Search for the cell housing the specified text and yield its (X, Y) center coordinate. 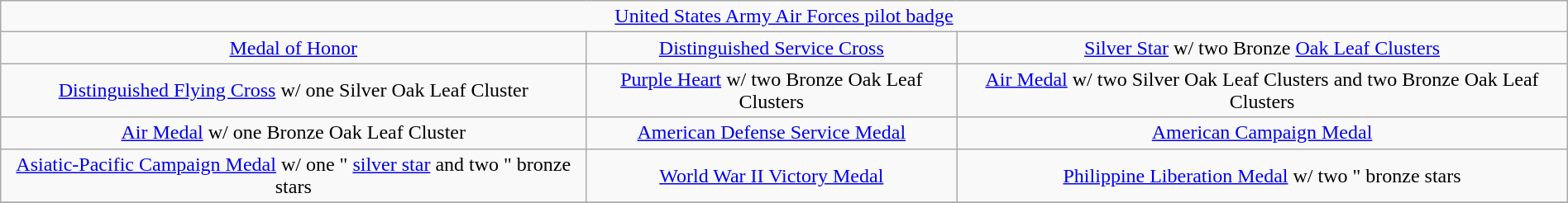
American Campaign Medal (1262, 133)
Medal of Honor (294, 48)
Distinguished Service Cross (772, 48)
Distinguished Flying Cross w/ one Silver Oak Leaf Cluster (294, 91)
Air Medal w/ two Silver Oak Leaf Clusters and two Bronze Oak Leaf Clusters (1262, 91)
Silver Star w/ two Bronze Oak Leaf Clusters (1262, 48)
United States Army Air Forces pilot badge (784, 17)
Air Medal w/ one Bronze Oak Leaf Cluster (294, 133)
Asiatic-Pacific Campaign Medal w/ one " silver star and two " bronze stars (294, 175)
American Defense Service Medal (772, 133)
World War II Victory Medal (772, 175)
Purple Heart w/ two Bronze Oak Leaf Clusters (772, 91)
Philippine Liberation Medal w/ two " bronze stars (1262, 175)
